Output the [x, y] coordinate of the center of the cell containing the given text.  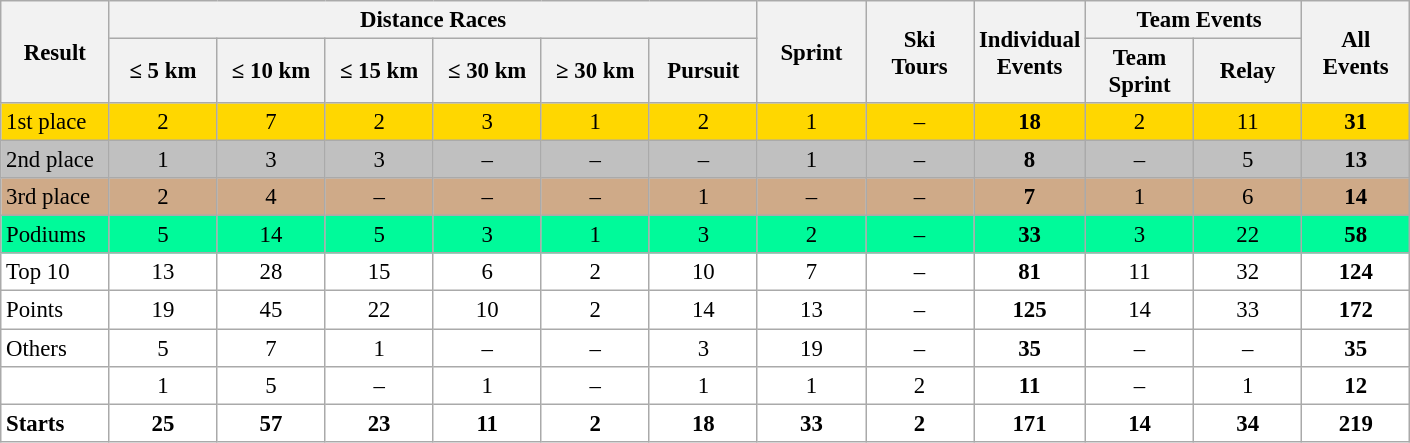
Others [55, 348]
124 [1356, 273]
Relay [1248, 72]
1st place [55, 122]
Top 10 [55, 273]
3rd place [55, 197]
Team Sprint [1140, 72]
171 [1030, 423]
Starts [55, 423]
28 [271, 273]
31 [1356, 122]
Team Events [1194, 20]
219 [1356, 423]
23 [379, 423]
Result [55, 52]
15 [379, 273]
34 [1248, 423]
All Events [1356, 52]
172 [1356, 310]
Sprint [811, 52]
8 [1030, 160]
IndividualEvents [1030, 52]
SkiTours [920, 52]
≥ 30 km [595, 72]
Distance Races [434, 20]
81 [1030, 273]
125 [1030, 310]
Points [55, 310]
Podiums [55, 235]
≤ 10 km [271, 72]
≤ 15 km [379, 72]
32 [1248, 273]
45 [271, 310]
58 [1356, 235]
12 [1356, 385]
4 [271, 197]
57 [271, 423]
≤ 30 km [487, 72]
2nd place [55, 160]
25 [163, 423]
≤ 5 km [163, 72]
Pursuit [703, 72]
